From the cell containing the given text, extract its center point as (X, Y) coordinate. 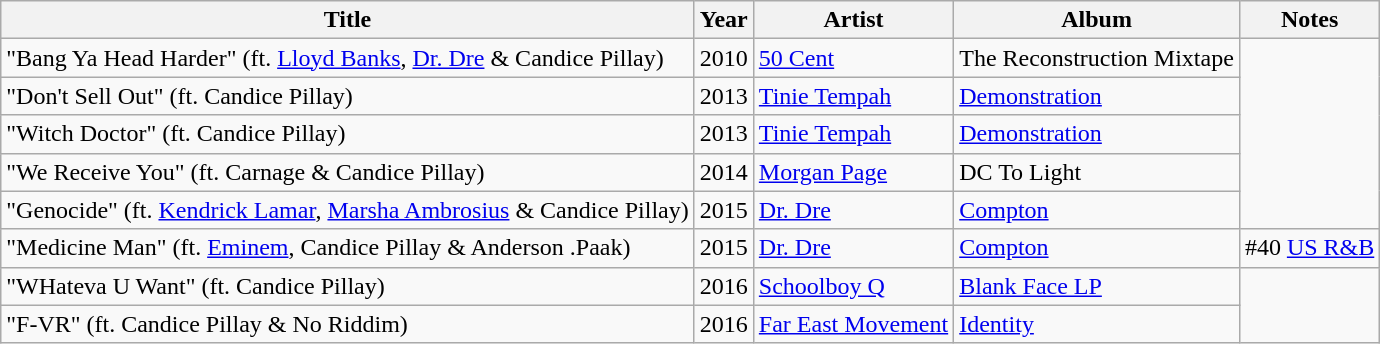
"Genocide" (ft. Kendrick Lamar, Marsha Ambrosius & Candice Pillay) (348, 210)
2010 (724, 58)
Artist (853, 20)
Title (348, 20)
"Witch Doctor" (ft. Candice Pillay) (348, 134)
Album (1097, 20)
50 Cent (853, 58)
Morgan Page (853, 172)
Blank Face LP (1097, 286)
Identity (1097, 324)
"Medicine Man" (ft. Eminem, Candice Pillay & Anderson .Paak) (348, 248)
Year (724, 20)
"WHateva U Want" (ft. Candice Pillay) (348, 286)
"F-VR" (ft. Candice Pillay & No Riddim) (348, 324)
"Bang Ya Head Harder" (ft. Lloyd Banks, Dr. Dre & Candice Pillay) (348, 58)
#40 US R&B (1309, 248)
The Reconstruction Mixtape (1097, 58)
Schoolboy Q (853, 286)
Notes (1309, 20)
"We Receive You" (ft. Carnage & Candice Pillay) (348, 172)
Far East Movement (853, 324)
2014 (724, 172)
"Don't Sell Out" (ft. Candice Pillay) (348, 96)
DC To Light (1097, 172)
